Output the (x, y) coordinate of the center of the cell containing the given text.  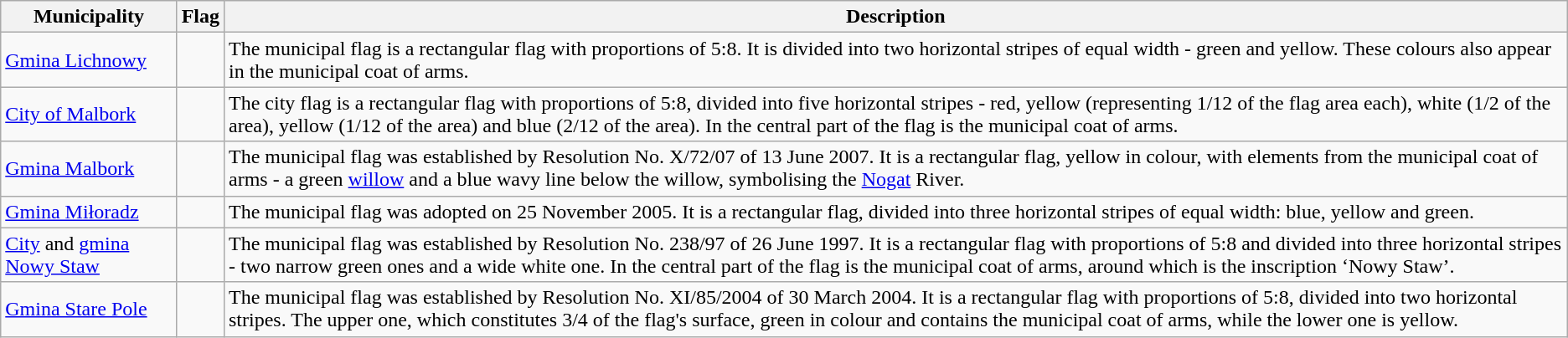
City and gmina Nowy Staw (89, 254)
Gmina Malbork (89, 169)
Gmina Stare Pole (89, 310)
Gmina Miłoradz (89, 212)
Flag (200, 17)
City of Malbork (89, 114)
Gmina Lichnowy (89, 60)
Description (895, 17)
Municipality (89, 17)
